Determine the (X, Y) coordinate at the center of the cell enclosing the given text.  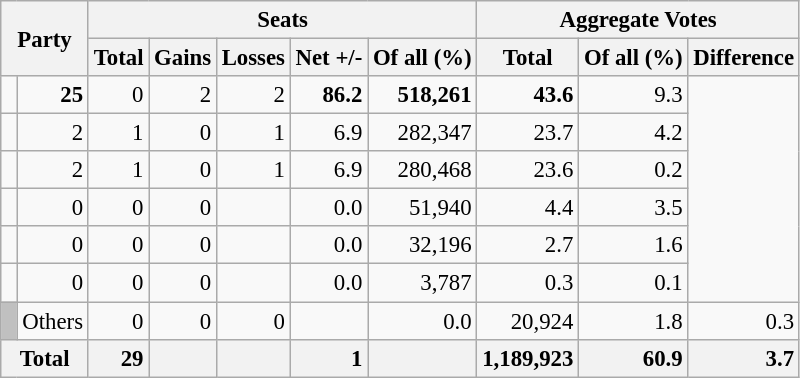
4.4 (528, 208)
9.3 (634, 95)
29 (118, 358)
Party (45, 38)
Others (52, 321)
23.6 (528, 170)
3.7 (744, 358)
Difference (744, 58)
280,468 (422, 170)
1.8 (634, 321)
4.2 (634, 133)
51,940 (422, 208)
32,196 (422, 245)
282,347 (422, 133)
1.6 (634, 245)
20,924 (528, 321)
25 (52, 95)
Losses (253, 58)
518,261 (422, 95)
23.7 (528, 133)
2.7 (528, 245)
60.9 (634, 358)
86.2 (328, 95)
Gains (183, 58)
3,787 (422, 283)
3.5 (634, 208)
1,189,923 (528, 358)
0.2 (634, 170)
43.6 (528, 95)
Net +/- (328, 58)
Aggregate Votes (638, 20)
0.1 (634, 283)
Seats (282, 20)
